From the cell containing the given text, extract its center point as [x, y] coordinate. 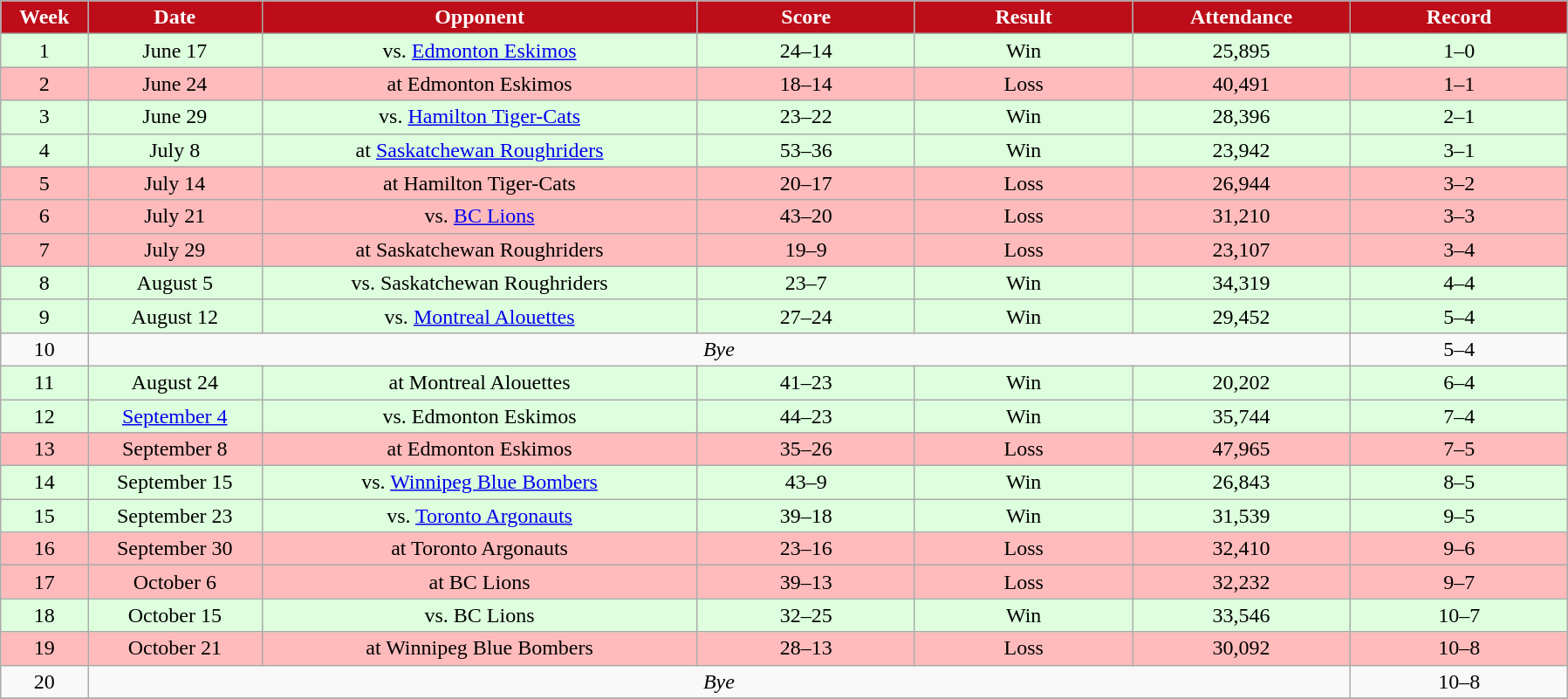
15 [45, 516]
31,539 [1241, 516]
at Hamilton Tiger-Cats [480, 183]
9 [45, 316]
16 [45, 549]
53–36 [806, 150]
20,202 [1241, 382]
35–26 [806, 449]
20–17 [806, 183]
30,092 [1241, 648]
18–14 [806, 84]
39–18 [806, 516]
at Toronto Argonauts [480, 549]
September 15 [175, 483]
33,546 [1241, 615]
2 [45, 84]
Attendance [1241, 17]
Week [45, 17]
7–4 [1459, 416]
28–13 [806, 648]
18 [45, 615]
vs. Toronto Argonauts [480, 516]
September 30 [175, 549]
July 29 [175, 250]
4 [45, 150]
9–5 [1459, 516]
September 23 [175, 516]
6 [45, 216]
3–4 [1459, 250]
13 [45, 449]
27–24 [806, 316]
1 [45, 51]
23–16 [806, 549]
August 12 [175, 316]
4–4 [1459, 283]
July 21 [175, 216]
8 [45, 283]
28,396 [1241, 117]
39–13 [806, 582]
August 24 [175, 382]
40,491 [1241, 84]
July 8 [175, 150]
14 [45, 483]
at Montreal Alouettes [480, 382]
at BC Lions [480, 582]
7–5 [1459, 449]
12 [45, 416]
7 [45, 250]
3–3 [1459, 216]
10 [45, 349]
19–9 [806, 250]
43–20 [806, 216]
vs. Montreal Alouettes [480, 316]
9–7 [1459, 582]
31,210 [1241, 216]
23,107 [1241, 250]
41–23 [806, 382]
Score [806, 17]
October 15 [175, 615]
11 [45, 382]
6–4 [1459, 382]
2–1 [1459, 117]
10–7 [1459, 615]
32,410 [1241, 549]
26,944 [1241, 183]
47,965 [1241, 449]
1–1 [1459, 84]
September 8 [175, 449]
October 6 [175, 582]
26,843 [1241, 483]
24–14 [806, 51]
Record [1459, 17]
29,452 [1241, 316]
September 4 [175, 416]
October 21 [175, 648]
1–0 [1459, 51]
43–9 [806, 483]
June 29 [175, 117]
3–2 [1459, 183]
3 [45, 117]
25,895 [1241, 51]
17 [45, 582]
5 [45, 183]
32–25 [806, 615]
32,232 [1241, 582]
August 5 [175, 283]
vs. Winnipeg Blue Bombers [480, 483]
Opponent [480, 17]
34,319 [1241, 283]
June 17 [175, 51]
19 [45, 648]
Result [1023, 17]
35,744 [1241, 416]
23–22 [806, 117]
8–5 [1459, 483]
vs. Saskatchewan Roughriders [480, 283]
3–1 [1459, 150]
23,942 [1241, 150]
23–7 [806, 283]
44–23 [806, 416]
9–6 [1459, 549]
vs. Hamilton Tiger-Cats [480, 117]
Date [175, 17]
July 14 [175, 183]
June 24 [175, 84]
20 [45, 682]
at Winnipeg Blue Bombers [480, 648]
